Scan for the cell matching the given text and deliver its (x, y) coordinate at center. 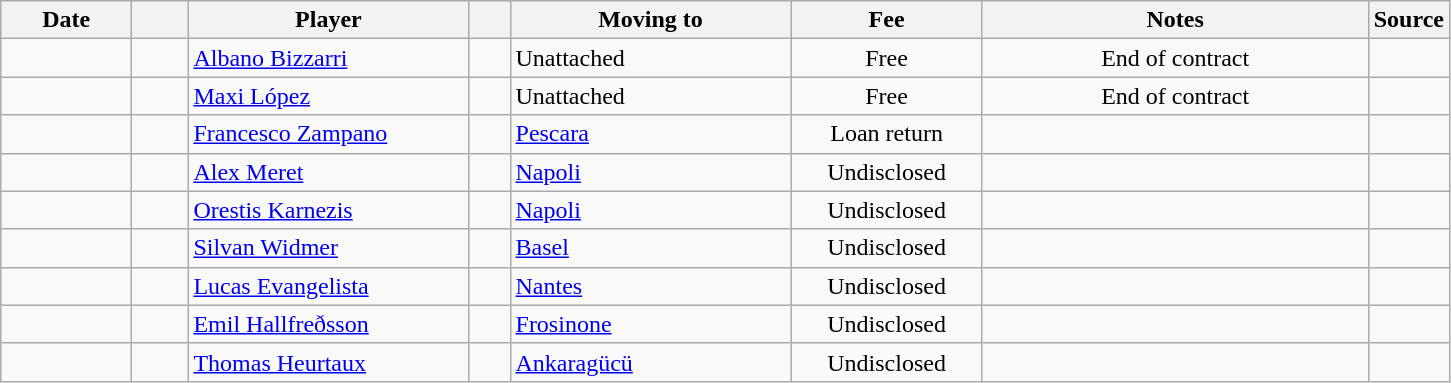
Fee (886, 20)
Thomas Heurtaux (328, 362)
Maxi López (328, 96)
Alex Meret (328, 172)
Moving to (650, 20)
Nantes (650, 286)
Lucas Evangelista (328, 286)
Basel (650, 248)
Frosinone (650, 324)
Pescara (650, 134)
Albano Bizzarri (328, 58)
Silvan Widmer (328, 248)
Francesco Zampano (328, 134)
Date (66, 20)
Orestis Karnezis (328, 210)
Loan return (886, 134)
Source (1408, 20)
Ankaragücü (650, 362)
Player (328, 20)
Emil Hallfreðsson (328, 324)
Notes (1175, 20)
